For the text-containing cell, return its midpoint in [x, y] coordinate format. 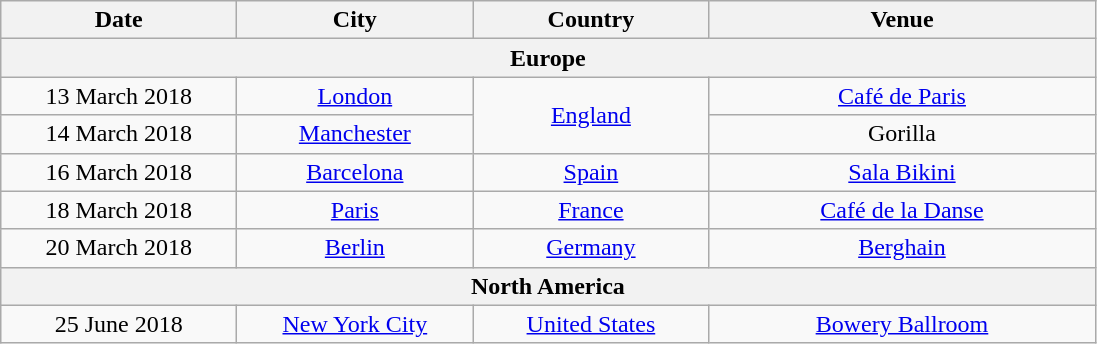
25 June 2018 [119, 324]
14 March 2018 [119, 134]
Berghain [902, 248]
France [591, 210]
Manchester [355, 134]
Country [591, 20]
Berlin [355, 248]
Spain [591, 172]
18 March 2018 [119, 210]
Venue [902, 20]
Barcelona [355, 172]
Café de la Danse [902, 210]
Café de Paris [902, 96]
13 March 2018 [119, 96]
Europe [548, 58]
16 March 2018 [119, 172]
England [591, 115]
North America [548, 286]
United States [591, 324]
Date [119, 20]
London [355, 96]
New York City [355, 324]
Gorilla [902, 134]
Bowery Ballroom [902, 324]
20 March 2018 [119, 248]
Sala Bikini [902, 172]
Germany [591, 248]
Paris [355, 210]
City [355, 20]
